Output the (X, Y) coordinate of the center of the cell containing the given text.  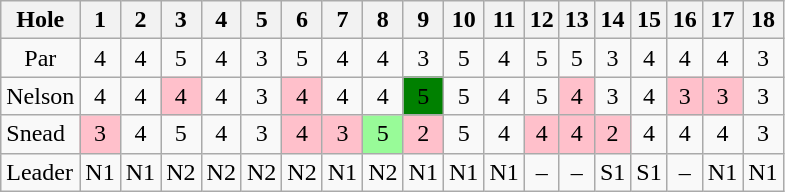
7 (342, 20)
Leader (40, 172)
Snead (40, 134)
8 (383, 20)
Hole (40, 20)
10 (463, 20)
16 (684, 20)
1 (100, 20)
13 (576, 20)
9 (423, 20)
Nelson (40, 96)
15 (649, 20)
Par (40, 58)
18 (763, 20)
11 (504, 20)
17 (722, 20)
14 (612, 20)
12 (542, 20)
6 (302, 20)
